Scan for the cell matching the given text and deliver its (X, Y) coordinate at center. 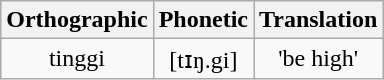
Translation (318, 20)
Phonetic (203, 20)
'be high' (318, 59)
Orthographic (77, 20)
[tɪŋ.gi] (203, 59)
tinggi (77, 59)
